Capture the cell that displays the provided text and extract its (X, Y) central coordinate. 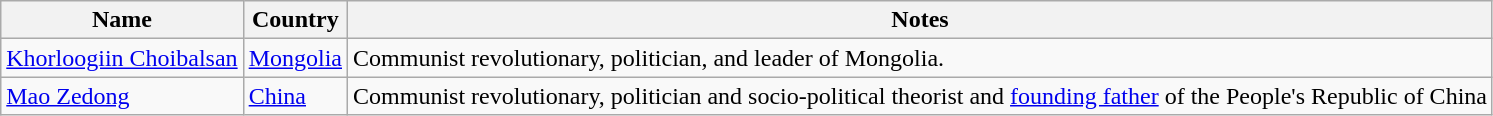
Notes (920, 20)
Communist revolutionary, politician, and leader of Mongolia. (920, 58)
China (295, 96)
Mongolia (295, 58)
Mao Zedong (122, 96)
Khorloogiin Choibalsan (122, 58)
Country (295, 20)
Communist revolutionary, politician and socio-political theorist and founding father of the People's Republic of China (920, 96)
Name (122, 20)
